Capture the cell that displays the provided text and extract its [X, Y] central coordinate. 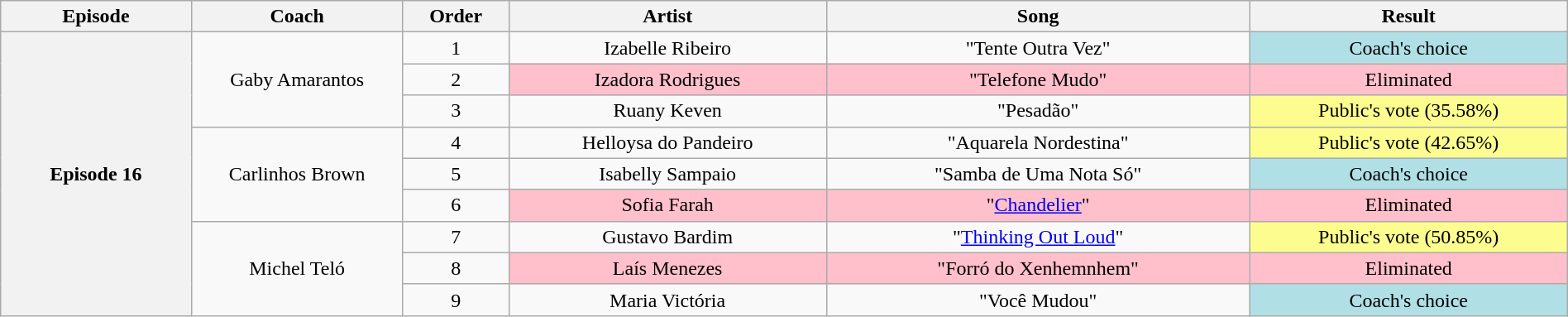
Laís Menezes [667, 268]
"Telefone Mudo" [1038, 79]
Public's vote (42.65%) [1408, 142]
Episode 16 [96, 174]
"Thinking Out Loud" [1038, 237]
Public's vote (35.58%) [1408, 111]
3 [456, 111]
Izabelle Ribeiro [667, 48]
Isabelly Sampaio [667, 174]
Maria Victória [667, 300]
Order [456, 17]
"Aquarela Nordestina" [1038, 142]
6 [456, 205]
Gustavo Bardim [667, 237]
Public's vote (50.85%) [1408, 237]
Song [1038, 17]
Coach [297, 17]
Result [1408, 17]
5 [456, 174]
"Chandelier" [1038, 205]
2 [456, 79]
9 [456, 300]
"Você Mudou" [1038, 300]
7 [456, 237]
"Pesadão" [1038, 111]
Michel Teló [297, 268]
"Tente Outra Vez" [1038, 48]
Sofia Farah [667, 205]
Carlinhos Brown [297, 174]
8 [456, 268]
Izadora Rodrigues [667, 79]
Episode [96, 17]
Ruany Keven [667, 111]
"Samba de Uma Nota Só" [1038, 174]
Gaby Amarantos [297, 79]
1 [456, 48]
Artist [667, 17]
4 [456, 142]
"Forró do Xenhemnhem" [1038, 268]
Helloysa do Pandeiro [667, 142]
